Provide the [x, y] coordinate of the cell's center where the given text is located.  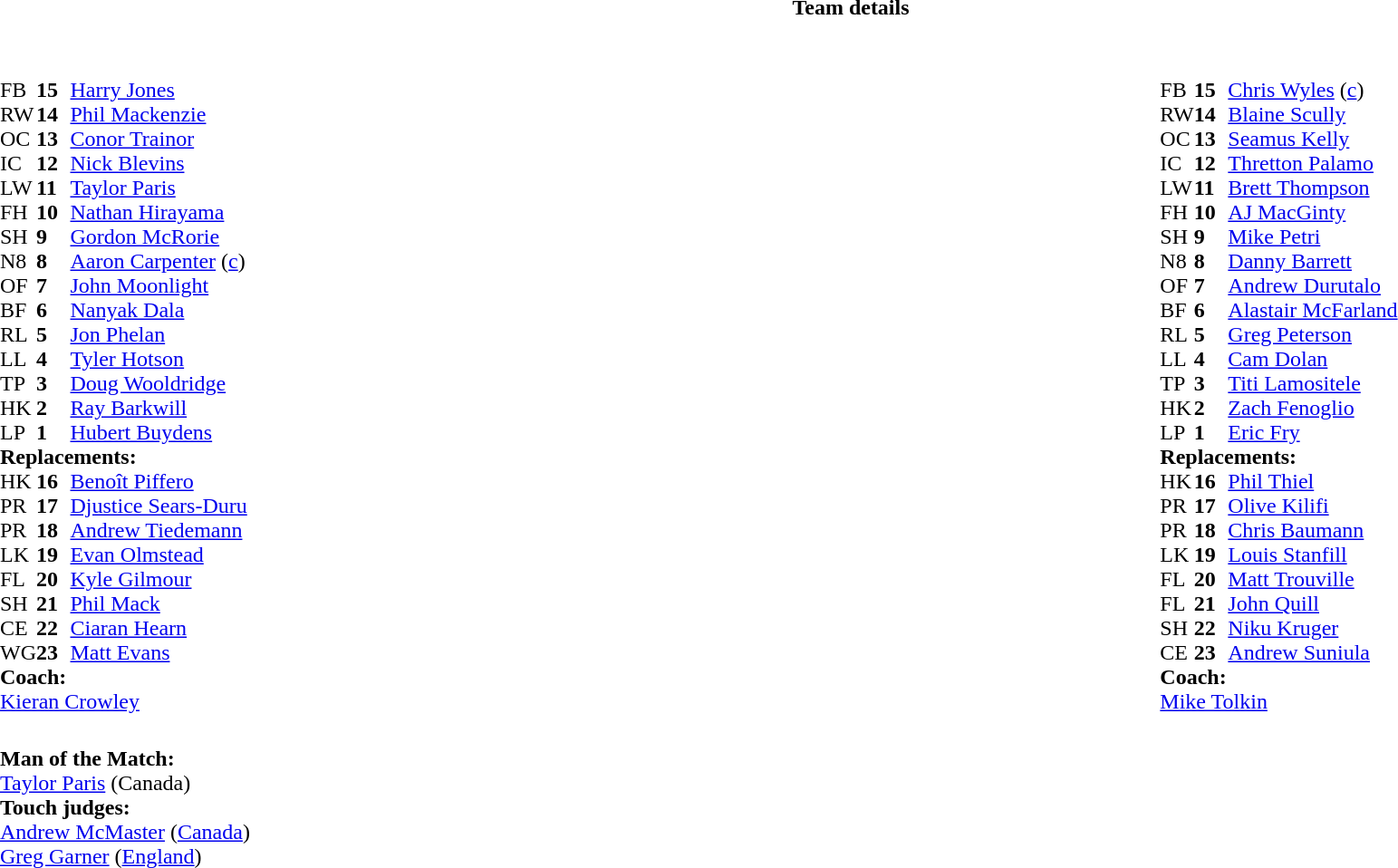
Matt Trouville [1312, 580]
Ciaran Hearn [158, 629]
Blaine Scully [1312, 114]
Tyler Hotson [158, 359]
Alastair McFarland [1312, 310]
Kyle Gilmour [158, 580]
Brett Thompson [1312, 188]
Gordon McRorie [158, 237]
Niku Kruger [1312, 629]
Andrew Suniula [1312, 652]
Danny Barrett [1312, 261]
Ray Barkwill [158, 408]
Nathan Hirayama [158, 212]
Harry Jones [158, 91]
WG [18, 652]
Benoît Piffero [158, 482]
Greg Peterson [1312, 335]
AJ MacGinty [1312, 212]
Aaron Carpenter (c) [158, 261]
Andrew Tiedemann [158, 531]
Evan Olmstead [158, 555]
Mike Tolkin [1278, 701]
Doug Wooldridge [158, 384]
Andrew Durutalo [1312, 286]
John Moonlight [158, 286]
Phil Thiel [1312, 482]
Chris Baumann [1312, 531]
Hubert Buydens [158, 433]
John Quill [1312, 603]
Djustice Sears-Duru [158, 506]
Kieran Crowley [123, 701]
Phil Mackenzie [158, 114]
Thretton Palamo [1312, 163]
Olive Kilifi [1312, 506]
Phil Mack [158, 603]
Nanyak Dala [158, 310]
Nick Blevins [158, 163]
Eric Fry [1312, 433]
Chris Wyles (c) [1312, 91]
Titi Lamositele [1312, 384]
Jon Phelan [158, 335]
Seamus Kelly [1312, 140]
Taylor Paris [158, 188]
Conor Trainor [158, 140]
Zach Fenoglio [1312, 408]
Matt Evans [158, 652]
Cam Dolan [1312, 359]
Mike Petri [1312, 237]
Louis Stanfill [1312, 555]
